Identify which cell holds the provided text, then report its [x, y] central coordinate. 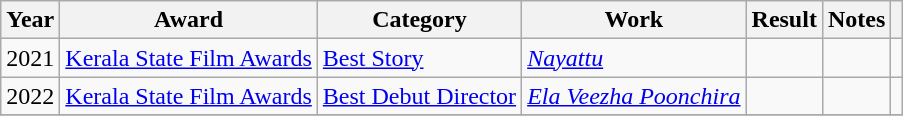
Year [30, 20]
Ela Veezha Poonchira [634, 96]
2021 [30, 58]
Category [419, 20]
Award [188, 20]
Work [634, 20]
Notes [856, 20]
Best Story [419, 58]
Nayattu [634, 58]
Result [784, 20]
2022 [30, 96]
Best Debut Director [419, 96]
